Detect which cell encompasses the target text, then output its [X, Y] center coordinate. 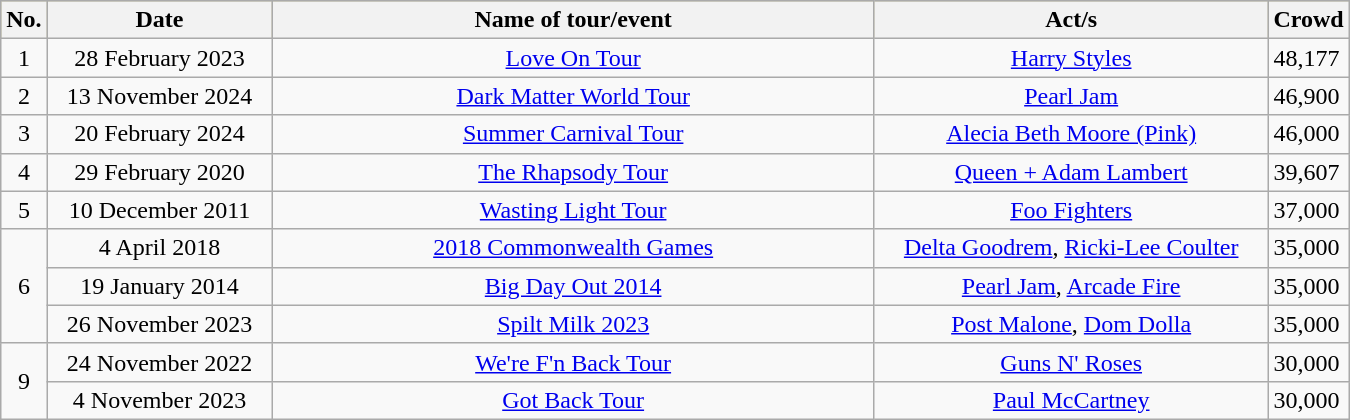
19 January 2014 [160, 286]
Pearl Jam, Arcade Fire [1070, 286]
Queen + Adam Lambert [1070, 172]
Summer Carnival Tour [574, 134]
4 April 2018 [160, 248]
26 November 2023 [160, 324]
20 February 2024 [160, 134]
4 [24, 172]
2 [24, 96]
Harry Styles [1070, 58]
13 November 2024 [160, 96]
Foo Fighters [1070, 210]
Guns N' Roses [1070, 362]
Date [160, 20]
Spilt Milk 2023 [574, 324]
Alecia Beth Moore (Pink) [1070, 134]
2018 Commonwealth Games [574, 248]
Delta Goodrem, Ricki-Lee Coulter [1070, 248]
We're F'n Back Tour [574, 362]
The Rhapsody Tour [574, 172]
Name of tour/event [574, 20]
Pearl Jam [1070, 96]
37,000 [1308, 210]
Wasting Light Tour [574, 210]
Post Malone, Dom Dolla [1070, 324]
4 November 2023 [160, 400]
5 [24, 210]
Crowd [1308, 20]
1 [24, 58]
46,900 [1308, 96]
9 [24, 381]
29 February 2020 [160, 172]
Act/s [1070, 20]
48,177 [1308, 58]
Got Back Tour [574, 400]
Paul McCartney [1070, 400]
Dark Matter World Tour [574, 96]
24 November 2022 [160, 362]
3 [24, 134]
No. [24, 20]
Love On Tour [574, 58]
Big Day Out 2014 [574, 286]
10 December 2011 [160, 210]
39,607 [1308, 172]
6 [24, 286]
28 February 2023 [160, 58]
46,000 [1308, 134]
